Return the (x, y) coordinate for the center point of the cell that contains the specified text.  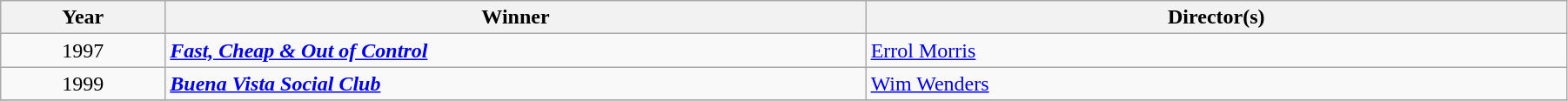
Buena Vista Social Club (515, 84)
Winner (515, 17)
Director(s) (1216, 17)
Wim Wenders (1216, 84)
1999 (84, 84)
1997 (84, 50)
Fast, Cheap & Out of Control (515, 50)
Errol Morris (1216, 50)
Year (84, 17)
